For the text-containing cell, return its midpoint in [X, Y] coordinate format. 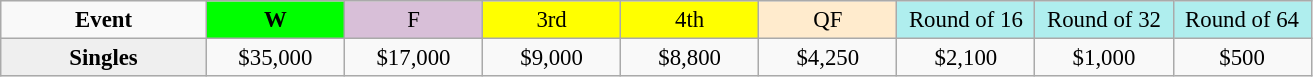
4th [690, 20]
$2,100 [966, 58]
$8,800 [690, 58]
Round of 16 [966, 20]
$17,000 [413, 58]
$1,000 [1104, 58]
$500 [1242, 58]
3rd [552, 20]
$4,250 [828, 58]
Singles [104, 58]
Event [104, 20]
F [413, 20]
Round of 32 [1104, 20]
$9,000 [552, 58]
QF [828, 20]
$35,000 [275, 58]
Round of 64 [1242, 20]
W [275, 20]
